Scan for the cell matching the given text and deliver its [X, Y] coordinate at center. 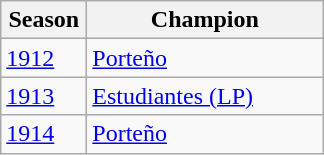
1912 [44, 58]
1914 [44, 134]
1913 [44, 96]
Champion [205, 20]
Season [44, 20]
Estudiantes (LP) [205, 96]
